Detect which cell encompasses the target text, then output its (X, Y) center coordinate. 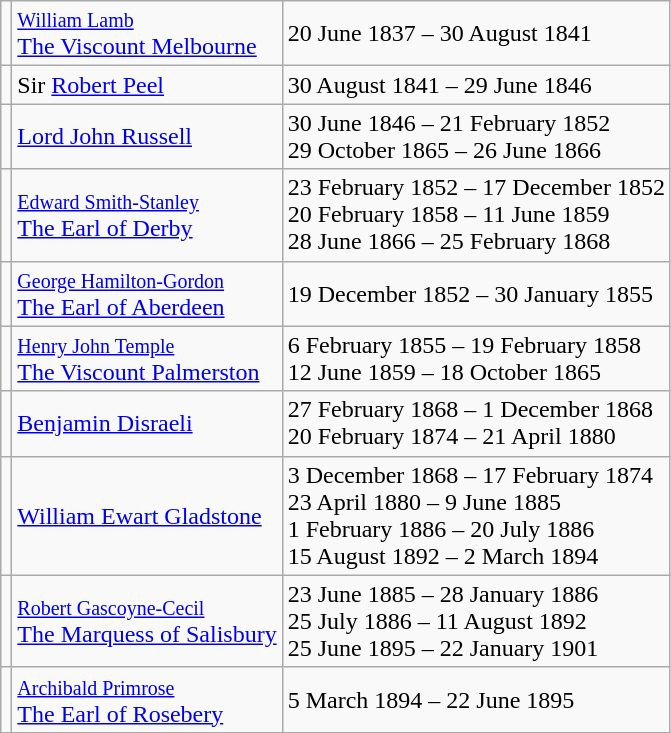
5 March 1894 – 22 June 1895 (476, 700)
Benjamin Disraeli (147, 424)
Sir Robert Peel (147, 85)
23 June 1885 – 28 January 188625 July 1886 – 11 August 189225 June 1895 – 22 January 1901 (476, 621)
George Hamilton-GordonThe Earl of Aberdeen (147, 294)
23 February 1852 – 17 December 185220 February 1858 – 11 June 185928 June 1866 – 25 February 1868 (476, 215)
30 June 1846 – 21 February 185229 October 1865 – 26 June 1866 (476, 136)
Henry John TempleThe Viscount Palmerston (147, 358)
Lord John Russell (147, 136)
19 December 1852 – 30 January 1855 (476, 294)
William LambThe Viscount Melbourne (147, 34)
3 December 1868 – 17 February 187423 April 1880 – 9 June 18851 February 1886 – 20 July 188615 August 1892 – 2 March 1894 (476, 516)
Archibald PrimroseThe Earl of Rosebery (147, 700)
Robert Gascoyne-CecilThe Marquess of Salisbury (147, 621)
6 February 1855 – 19 February 185812 June 1859 – 18 October 1865 (476, 358)
Edward Smith-StanleyThe Earl of Derby (147, 215)
20 June 1837 – 30 August 1841 (476, 34)
William Ewart Gladstone (147, 516)
30 August 1841 – 29 June 1846 (476, 85)
27 February 1868 – 1 December 186820 February 1874 – 21 April 1880 (476, 424)
